From the cell containing the given text, extract its center point as (X, Y) coordinate. 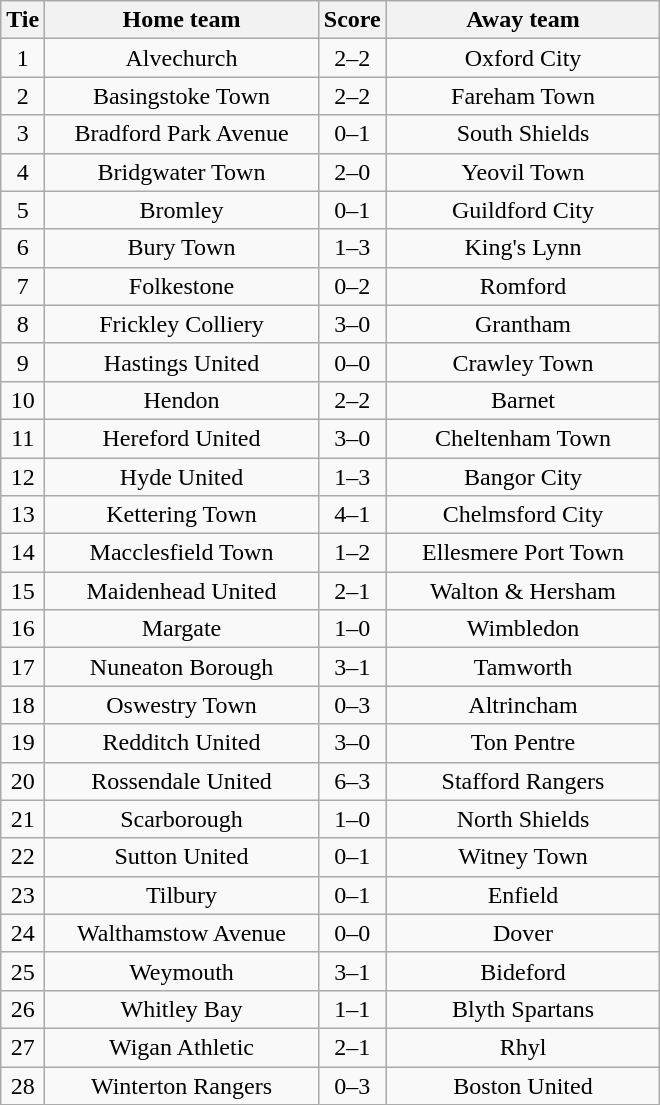
Frickley Colliery (182, 324)
Oswestry Town (182, 705)
King's Lynn (523, 248)
Oxford City (523, 58)
Wimbledon (523, 629)
27 (23, 1047)
Basingstoke Town (182, 96)
4 (23, 172)
Tilbury (182, 895)
Sutton United (182, 857)
Redditch United (182, 743)
Rhyl (523, 1047)
24 (23, 933)
Hyde United (182, 477)
Margate (182, 629)
Ellesmere Port Town (523, 553)
Folkestone (182, 286)
3 (23, 134)
25 (23, 971)
Ton Pentre (523, 743)
5 (23, 210)
20 (23, 781)
Blyth Spartans (523, 1009)
Bradford Park Avenue (182, 134)
Bury Town (182, 248)
23 (23, 895)
6 (23, 248)
Witney Town (523, 857)
Yeovil Town (523, 172)
Kettering Town (182, 515)
Cheltenham Town (523, 438)
Alvechurch (182, 58)
Bridgwater Town (182, 172)
2–0 (352, 172)
Crawley Town (523, 362)
28 (23, 1085)
0–2 (352, 286)
26 (23, 1009)
Enfield (523, 895)
1–1 (352, 1009)
Grantham (523, 324)
Bideford (523, 971)
6–3 (352, 781)
8 (23, 324)
Hendon (182, 400)
Romford (523, 286)
Whitley Bay (182, 1009)
Nuneaton Borough (182, 667)
Bangor City (523, 477)
14 (23, 553)
16 (23, 629)
Stafford Rangers (523, 781)
Winterton Rangers (182, 1085)
Maidenhead United (182, 591)
Barnet (523, 400)
13 (23, 515)
2 (23, 96)
Wigan Athletic (182, 1047)
Tamworth (523, 667)
22 (23, 857)
1 (23, 58)
Hastings United (182, 362)
7 (23, 286)
Score (352, 20)
Boston United (523, 1085)
Macclesfield Town (182, 553)
17 (23, 667)
10 (23, 400)
1–2 (352, 553)
12 (23, 477)
Guildford City (523, 210)
Home team (182, 20)
21 (23, 819)
18 (23, 705)
Dover (523, 933)
Walton & Hersham (523, 591)
Scarborough (182, 819)
Hereford United (182, 438)
North Shields (523, 819)
Bromley (182, 210)
Tie (23, 20)
South Shields (523, 134)
4–1 (352, 515)
Rossendale United (182, 781)
Fareham Town (523, 96)
Weymouth (182, 971)
19 (23, 743)
Chelmsford City (523, 515)
Walthamstow Avenue (182, 933)
11 (23, 438)
9 (23, 362)
Altrincham (523, 705)
Away team (523, 20)
15 (23, 591)
